Extract the [X, Y] coordinate from the center of the cell holding the provided text.  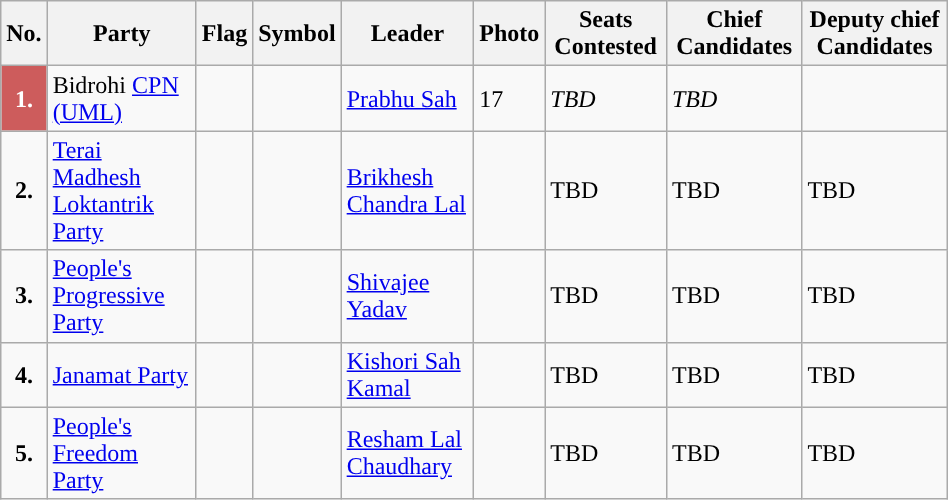
2. [24, 190]
Brikhesh Chandra Lal [408, 190]
No. [24, 34]
Deputy chief Candidates [874, 34]
Chief Candidates [734, 34]
Flag [224, 34]
Symbol [297, 34]
Resham Lal Chaudhary [408, 453]
Party [122, 34]
3. [24, 296]
Photo [510, 34]
5. [24, 453]
Leader [408, 34]
1. [24, 98]
17 [510, 98]
Janamat Party [122, 374]
Prabhu Sah [408, 98]
People's Progressive Party [122, 296]
People's Freedom Party [122, 453]
Shivajee Yadav [408, 296]
4. [24, 374]
Seats Contested [606, 34]
Terai Madhesh Loktantrik Party [122, 190]
Bidrohi CPN (UML) [122, 98]
Kishori Sah Kamal [408, 374]
